Locate the cell with the specified text and output its (x, y) center coordinate. 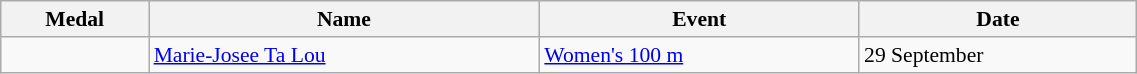
29 September (998, 55)
Event (699, 19)
Date (998, 19)
Name (344, 19)
Women's 100 m (699, 55)
Medal (75, 19)
Marie-Josee Ta Lou (344, 55)
